Provide the (x, y) coordinate of the cell's center where the given text is located.  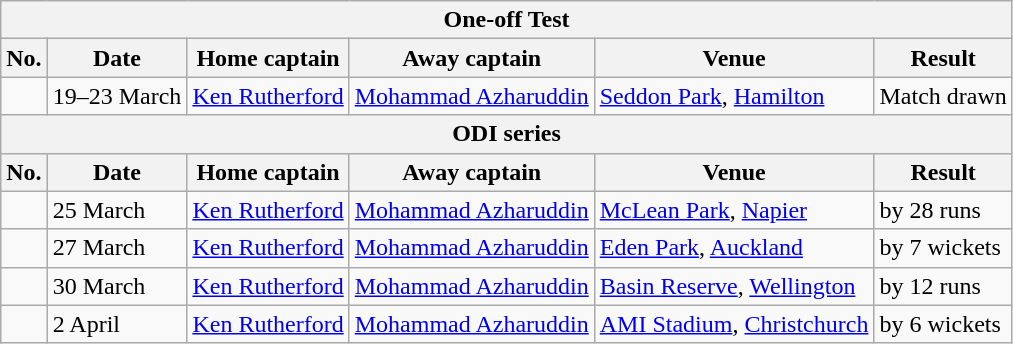
AMI Stadium, Christchurch (734, 324)
2 April (117, 324)
Seddon Park, Hamilton (734, 96)
ODI series (507, 134)
One-off Test (507, 20)
by 28 runs (943, 210)
Basin Reserve, Wellington (734, 286)
19–23 March (117, 96)
McLean Park, Napier (734, 210)
by 7 wickets (943, 248)
25 March (117, 210)
27 March (117, 248)
by 12 runs (943, 286)
by 6 wickets (943, 324)
Match drawn (943, 96)
30 March (117, 286)
Eden Park, Auckland (734, 248)
